Find where the given text appears and provide that cell's center as [X, Y] coordinate. 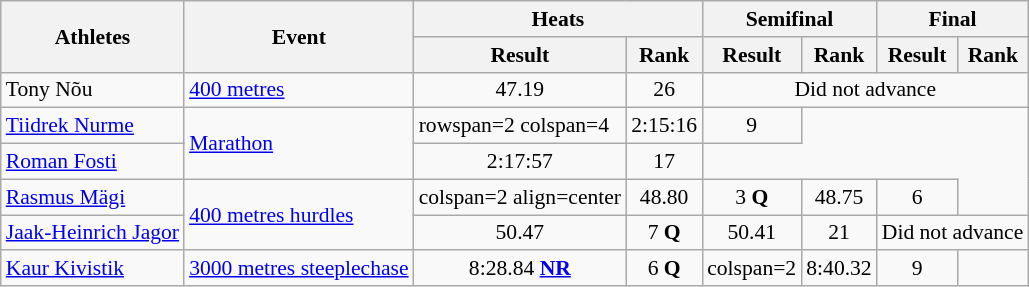
17 [664, 162]
2:17:57 [520, 162]
Tony Nõu [92, 90]
Athletes [92, 36]
8:40.32 [838, 269]
Rasmus Mägi [92, 197]
Kaur Kivistik [92, 269]
3000 metres steeplechase [299, 269]
colspan=2 [752, 269]
48.80 [664, 197]
Semifinal [790, 19]
400 metres [299, 90]
3 Q [752, 197]
Tiidrek Nurme [92, 126]
Event [299, 36]
2:15:16 [664, 126]
Jaak-Heinrich Jagor [92, 233]
Final [953, 19]
26 [664, 90]
48.75 [838, 197]
50.41 [752, 233]
21 [838, 233]
400 metres hurdles [299, 214]
Roman Fosti [92, 162]
6 [918, 197]
colspan=2 align=center [520, 197]
47.19 [520, 90]
rowspan=2 colspan=4 [520, 126]
7 Q [664, 233]
Heats [558, 19]
8:28.84 NR [520, 269]
6 Q [664, 269]
Marathon [299, 144]
50.47 [520, 233]
